Identify which cell holds the provided text, then report its (X, Y) central coordinate. 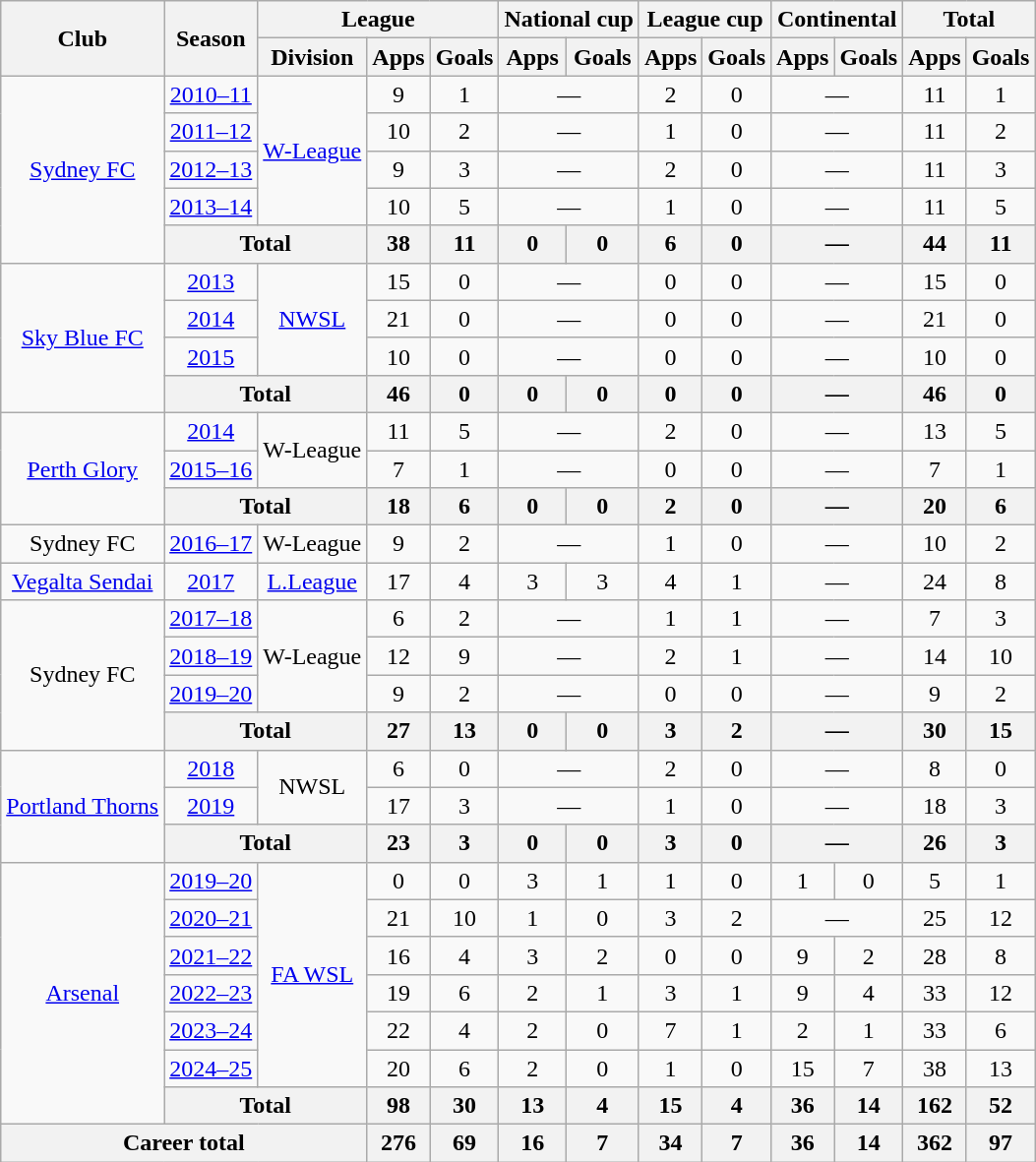
2010–11 (211, 94)
Season (211, 38)
2015–16 (211, 469)
98 (398, 1106)
FA WSL (313, 974)
L.League (313, 581)
2016–17 (211, 544)
22 (398, 1030)
23 (398, 843)
26 (935, 843)
2013 (211, 281)
2012–13 (211, 169)
2024–25 (211, 1068)
Career total (184, 1143)
2015 (211, 356)
Division (313, 57)
Arsenal (83, 993)
2022–23 (211, 993)
2017–18 (211, 619)
Portland Thorns (83, 806)
League cup (704, 20)
2020–21 (211, 918)
276 (398, 1143)
34 (670, 1143)
2013–14 (211, 207)
2018–19 (211, 656)
97 (1001, 1143)
Club (83, 38)
2011–12 (211, 132)
Perth Glory (83, 468)
19 (398, 993)
2018 (211, 768)
League (378, 20)
Continental (837, 20)
27 (398, 731)
362 (935, 1143)
28 (935, 955)
2021–22 (211, 955)
25 (935, 918)
24 (935, 581)
52 (1001, 1106)
2023–24 (211, 1030)
Vegalta Sendai (83, 581)
162 (935, 1106)
2019 (211, 806)
44 (935, 244)
2017 (211, 581)
69 (464, 1143)
Sky Blue FC (83, 337)
National cup (569, 20)
